Find where the given text appears and provide that cell's center as [x, y] coordinate. 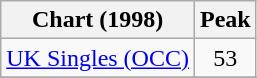
53 [225, 58]
Chart (1998) [98, 20]
UK Singles (OCC) [98, 58]
Peak [225, 20]
